Find where the given text appears and provide that cell's center as [x, y] coordinate. 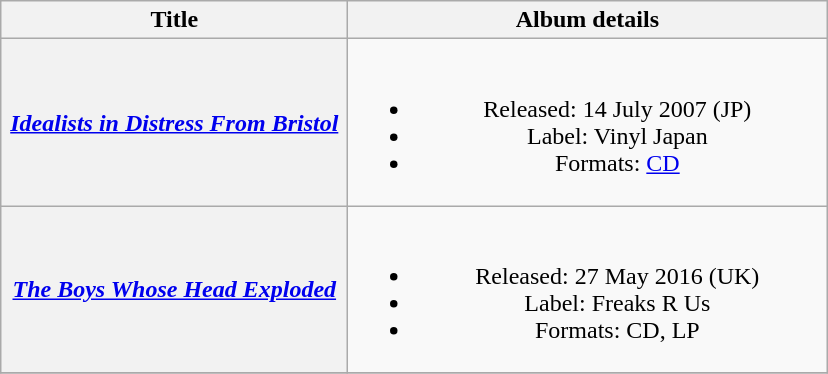
Album details [588, 20]
Title [174, 20]
Released: 27 May 2016 (UK)Label: Freaks R UsFormats: CD, LP [588, 290]
Idealists in Distress From Bristol [174, 122]
Released: 14 July 2007 (JP)Label: Vinyl JapanFormats: CD [588, 122]
The Boys Whose Head Exploded [174, 290]
